Output the (x, y) coordinate of the center of the cell containing the given text.  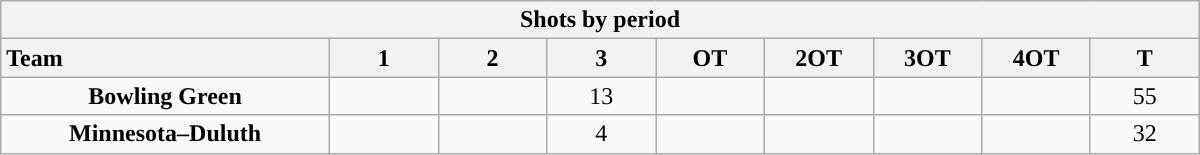
4OT (1036, 58)
Minnesota–Duluth (166, 134)
Bowling Green (166, 96)
3OT (928, 58)
2OT (818, 58)
OT (710, 58)
T (1144, 58)
13 (602, 96)
32 (1144, 134)
Shots by period (600, 20)
3 (602, 58)
Team (166, 58)
4 (602, 134)
1 (384, 58)
2 (492, 58)
55 (1144, 96)
